Return the [x, y] coordinate for the center point of the cell that contains the specified text.  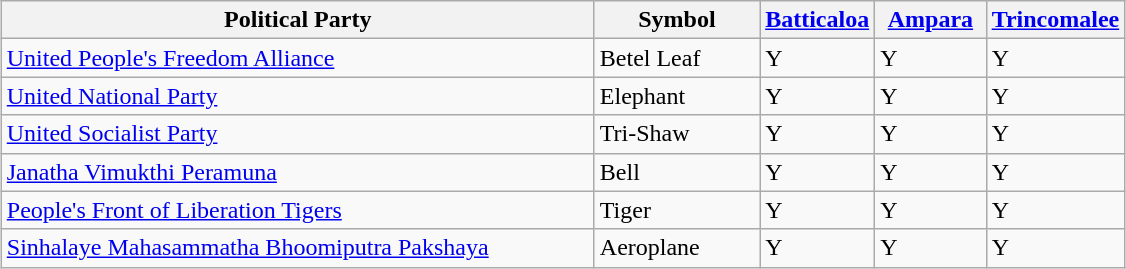
Janatha Vimukthi Peramuna [298, 172]
United National Party [298, 96]
Symbol [676, 20]
Trincomalee [1056, 20]
Tri-Shaw [676, 134]
United People's Freedom Alliance [298, 58]
People's Front of Liberation Tigers [298, 210]
Political Party [298, 20]
United Socialist Party [298, 134]
Batticaloa [818, 20]
Betel Leaf [676, 58]
Bell [676, 172]
Ampara [930, 20]
Aeroplane [676, 248]
Tiger [676, 210]
Sinhalaye Mahasammatha Bhoomiputra Pakshaya [298, 248]
Elephant [676, 96]
